Return the (X, Y) coordinate for the center point of the cell that contains the specified text.  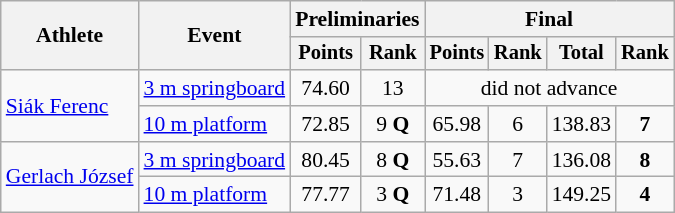
77.77 (326, 195)
138.83 (582, 124)
9 Q (392, 124)
did not advance (550, 88)
3 (518, 195)
3 Q (392, 195)
Final (550, 19)
Event (215, 36)
4 (645, 195)
71.48 (457, 195)
Preliminaries (357, 19)
136.08 (582, 160)
Gerlach József (70, 178)
74.60 (326, 88)
65.98 (457, 124)
72.85 (326, 124)
Total (582, 54)
13 (392, 88)
149.25 (582, 195)
55.63 (457, 160)
Siák Ferenc (70, 106)
8 Q (392, 160)
6 (518, 124)
Athlete (70, 36)
8 (645, 160)
80.45 (326, 160)
